From the cell containing the given text, extract its center point as (x, y) coordinate. 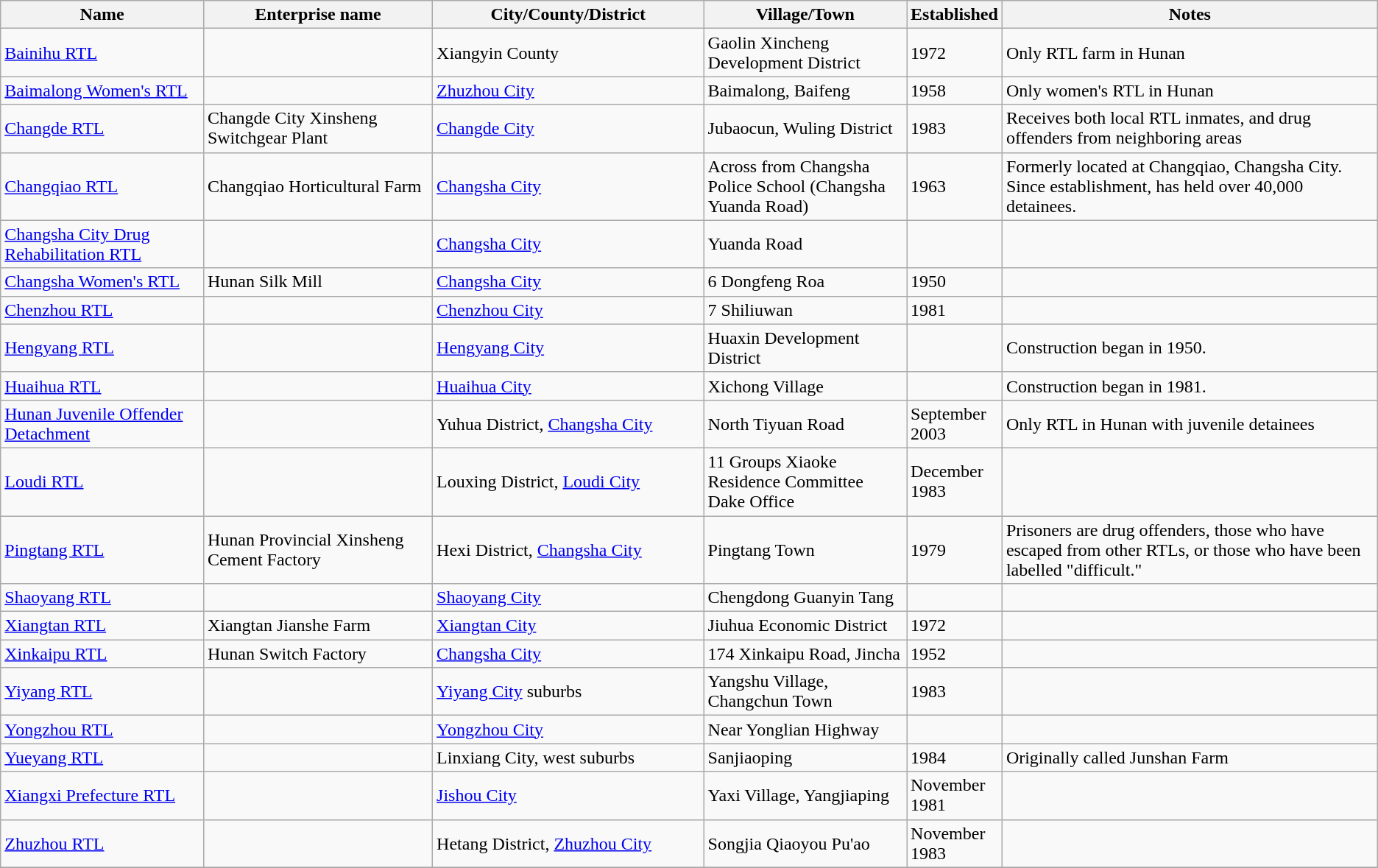
Formerly located at Changqiao, Changsha City. Since establishment, has held over 40,000 detainees. (1190, 186)
November 1983 (955, 844)
Shaoyang City (568, 598)
Yangshu Village, Changchun Town (805, 692)
Bainihu RTL (102, 53)
6 Dongfeng Roa (805, 282)
Changde City Xinsheng Switchgear Plant (318, 128)
Construction began in 1981. (1190, 386)
Yuanda Road (805, 244)
Chenzhou City (568, 310)
Prisoners are drug offenders, those who have escaped from other RTLs, or those who have been labelled "difficult." (1190, 549)
Changqiao Horticultural Farm (318, 186)
Yuhua District, Changsha City (568, 424)
Hexi District, Changsha City (568, 549)
Xiangxi Prefecture RTL (102, 795)
1952 (955, 654)
Hengyang City (568, 347)
Only RTL in Hunan with juvenile detainees (1190, 424)
Sanjiaoping (805, 758)
Notes (1190, 15)
Jubaocun, Wuling District (805, 128)
Chenzhou RTL (102, 310)
1981 (955, 310)
September 2003 (955, 424)
Hunan Silk Mill (318, 282)
Huaxin Development District (805, 347)
Xiangyin County (568, 53)
Yongzhou RTL (102, 730)
Shaoyang RTL (102, 598)
Changsha Women's RTL (102, 282)
Huaihua City (568, 386)
Yiyang City suburbs (568, 692)
Hunan Juvenile Offender Detachment (102, 424)
Huaihua RTL (102, 386)
Construction began in 1950. (1190, 347)
December 1983 (955, 481)
Hetang District, Zhuzhou City (568, 844)
November 1981 (955, 795)
Yiyang RTL (102, 692)
174 Xinkaipu Road, Jincha (805, 654)
Xiangtan Jianshe Farm (318, 626)
Xiangtan City (568, 626)
Linxiang City, west suburbs (568, 758)
1984 (955, 758)
Hengyang RTL (102, 347)
Xinkaipu RTL (102, 654)
11 Groups Xiaoke Residence Committee Dake Office (805, 481)
Name (102, 15)
Established (955, 15)
Receives both local RTL inmates, and drug offenders from neighboring areas (1190, 128)
Zhuzhou City (568, 91)
Yueyang RTL (102, 758)
Yaxi Village, Yangjiaping (805, 795)
7 Shiliuwan (805, 310)
Jiuhua Economic District (805, 626)
1958 (955, 91)
Changde City (568, 128)
Hunan Provincial Xinsheng Cement Factory (318, 549)
1950 (955, 282)
Gaolin Xincheng Development District (805, 53)
Zhuzhou RTL (102, 844)
Baimalong Women's RTL (102, 91)
Enterprise name (318, 15)
Songjia Qiaoyou Pu'ao (805, 844)
Changsha City Drug Rehabilitation RTL (102, 244)
Xichong Village (805, 386)
North Tiyuan Road (805, 424)
Hunan Switch Factory (318, 654)
Across from Changsha Police School (Changsha Yuanda Road) (805, 186)
1979 (955, 549)
Loudi RTL (102, 481)
Louxing District, Loudi City (568, 481)
Yongzhou City (568, 730)
Originally called Junshan Farm (1190, 758)
Xiangtan RTL (102, 626)
Village/Town (805, 15)
1963 (955, 186)
Chengdong Guanyin Tang (805, 598)
Changqiao RTL (102, 186)
Only women's RTL in Hunan (1190, 91)
City/County/District (568, 15)
Baimalong, Baifeng (805, 91)
Jishou City (568, 795)
Pingtang RTL (102, 549)
Pingtang Town (805, 549)
Changde RTL (102, 128)
Near Yonglian Highway (805, 730)
Only RTL farm in Hunan (1190, 53)
